Locate the cell with the specified text and output its (x, y) center coordinate. 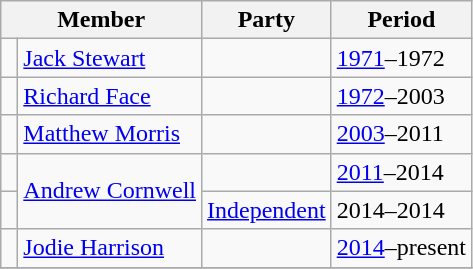
Period (401, 20)
Matthew Morris (110, 134)
Jodie Harrison (110, 248)
2014–2014 (401, 210)
Jack Stewart (110, 58)
1972–2003 (401, 96)
Independent (267, 210)
2014–present (401, 248)
Member (102, 20)
2003–2011 (401, 134)
Richard Face (110, 96)
1971–1972 (401, 58)
2011–2014 (401, 172)
Party (267, 20)
Andrew Cornwell (110, 191)
